Find where the given text appears and provide that cell's center as [x, y] coordinate. 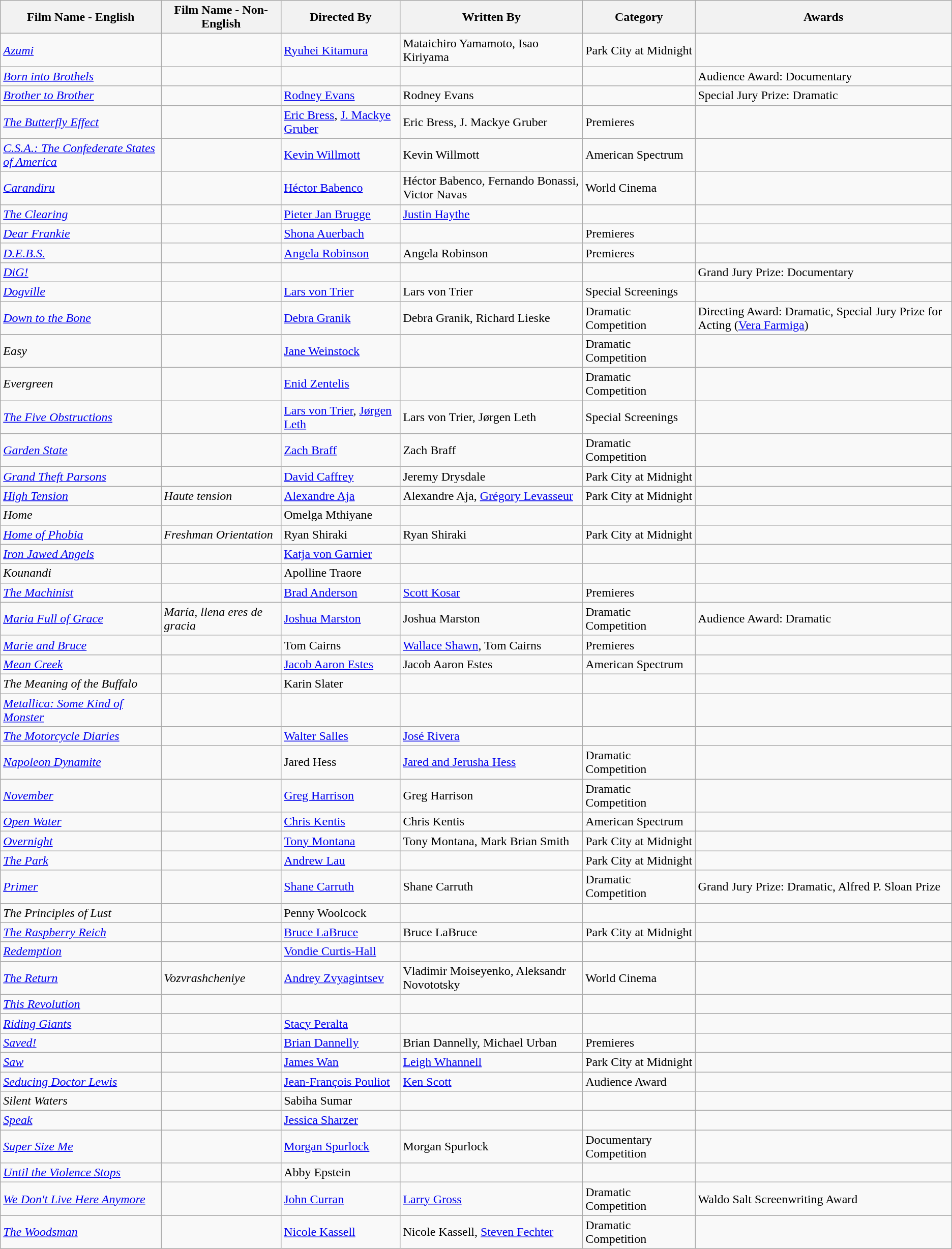
Until the Violence Stops [81, 1173]
Stacy Peralta [341, 1023]
Andrew Lau [341, 860]
Grand Theft Parsons [81, 477]
Andrey Zvyagintsev [341, 977]
John Curran [341, 1199]
Walter Salles [341, 736]
Omelga Mthiyane [341, 515]
Jared and Jerusha Hess [491, 763]
Film Name - English [81, 17]
Open Water [81, 822]
Redemption [81, 951]
Directing Award: Dramatic, Special Jury Prize for Acting (Vera Farmiga) [823, 317]
Pieter Jan Brugge [341, 214]
Sabiha Sumar [341, 1101]
Scott Kosar [491, 592]
Jean-François Pouliot [341, 1082]
Haute tension [221, 496]
The Meaning of the Buffalo [81, 683]
Evergreen [81, 384]
Written By [491, 17]
Easy [81, 351]
Azumi [81, 50]
Alexandre Aja [341, 496]
Freshman Orientation [221, 534]
Leigh Whannell [491, 1062]
Iron Jawed Angels [81, 554]
The Machinist [81, 592]
Maria Full of Grace [81, 618]
Nicole Kassell [341, 1232]
David Caffrey [341, 477]
Saw [81, 1062]
Vozvrashcheniye [221, 977]
Héctor Babenco [341, 188]
Apolline Traore [341, 573]
Ken Scott [491, 1082]
María, llena eres de gracia [221, 618]
We Don't Live Here Anymore [81, 1199]
Primer [81, 887]
Karin Slater [341, 683]
Marie and Bruce [81, 645]
Metallica: Some Kind of Monster [81, 710]
Katja von Garnier [341, 554]
The Five Obstructions [81, 417]
Film Name - Non-English [221, 17]
Justin Haythe [491, 214]
Alexandre Aja, Grégory Levasseur [491, 496]
Tony Montana, Mark Brian Smith [491, 841]
Speak [81, 1120]
The Clearing [81, 214]
Nicole Kassell, Steven Fechter [491, 1232]
Napoleon Dynamite [81, 763]
José Rivera [491, 736]
Shona Auerbach [341, 233]
Jared Hess [341, 763]
This Revolution [81, 1004]
Grand Jury Prize: Documentary [823, 272]
Jane Weinstock [341, 351]
Brad Anderson [341, 592]
Grand Jury Prize: Dramatic, Alfred P. Sloan Prize [823, 887]
C.S.A.: The Confederate States of America [81, 155]
Abby Epstein [341, 1173]
Debra Granik [341, 317]
The Park [81, 860]
D.E.B.S. [81, 253]
Ryuhei Kitamura [341, 50]
The Butterfly Effect [81, 122]
The Principles of Lust [81, 913]
Vondie Curtis-Hall [341, 951]
Documentary Competition [639, 1146]
Category [639, 17]
Garden State [81, 451]
Debra Granik, Richard Lieske [491, 317]
Awards [823, 17]
Dear Frankie [81, 233]
The Raspberry Reich [81, 932]
The Woodsman [81, 1232]
Enid Zentelis [341, 384]
Home of Phobia [81, 534]
Dogville [81, 291]
Brian Dannelly [341, 1043]
Jessica Sharzer [341, 1120]
Tom Cairns [341, 645]
The Motorcycle Diaries [81, 736]
November [81, 795]
Waldo Salt Screenwriting Award [823, 1199]
Special Jury Prize: Dramatic [823, 96]
Home [81, 515]
Saved! [81, 1043]
Wallace Shawn, Tom Cairns [491, 645]
Tony Montana [341, 841]
James Wan [341, 1062]
Born into Brothels [81, 76]
Down to the Bone [81, 317]
Riding Giants [81, 1023]
Super Size Me [81, 1146]
The Return [81, 977]
Audience Award: Documentary [823, 76]
Héctor Babenco, Fernando Bonassi, Victor Navas [491, 188]
Jeremy Drysdale [491, 477]
Silent Waters [81, 1101]
Audience Award: Dramatic [823, 618]
High Tension [81, 496]
DiG! [81, 272]
Larry Gross [491, 1199]
Mataichiro Yamamoto, Isao Kiriyama [491, 50]
Audience Award [639, 1082]
Brian Dannelly, Michael Urban [491, 1043]
Directed By [341, 17]
Vladimir Moiseyenko, Aleksandr Novototsky [491, 977]
Mean Creek [81, 664]
Seducing Doctor Lewis [81, 1082]
Penny Woolcock [341, 913]
Brother to Brother [81, 96]
Carandiru [81, 188]
Kounandi [81, 573]
Overnight [81, 841]
